Identify which cell holds the provided text, then report its [X, Y] central coordinate. 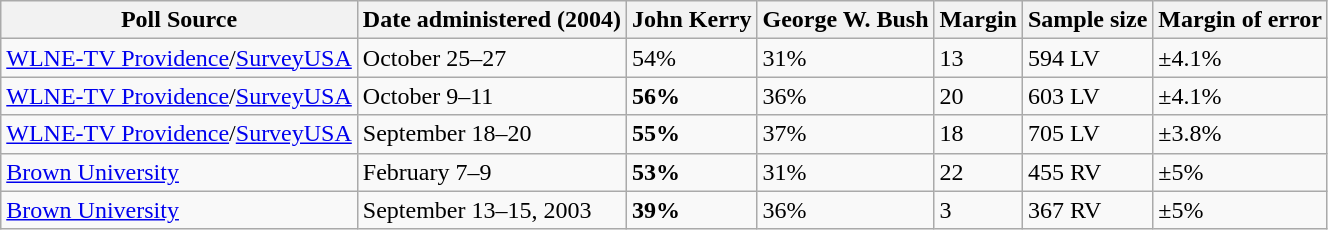
±3.8% [1240, 134]
October 25–27 [492, 58]
22 [978, 172]
367 RV [1087, 210]
53% [692, 172]
Margin [978, 20]
20 [978, 96]
455 RV [1087, 172]
55% [692, 134]
Poll Source [180, 20]
18 [978, 134]
594 LV [1087, 58]
Margin of error [1240, 20]
56% [692, 96]
September 18–20 [492, 134]
February 7–9 [492, 172]
John Kerry [692, 20]
3 [978, 210]
Date administered (2004) [492, 20]
603 LV [1087, 96]
37% [846, 134]
39% [692, 210]
13 [978, 58]
54% [692, 58]
September 13–15, 2003 [492, 210]
705 LV [1087, 134]
October 9–11 [492, 96]
Sample size [1087, 20]
George W. Bush [846, 20]
